From the cell containing the given text, extract its center point as [X, Y] coordinate. 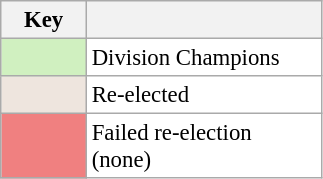
Failed re-election (none) [204, 146]
Re-elected [204, 95]
Division Champions [204, 58]
Key [44, 20]
